Locate the cell with the specified text and output its [X, Y] center coordinate. 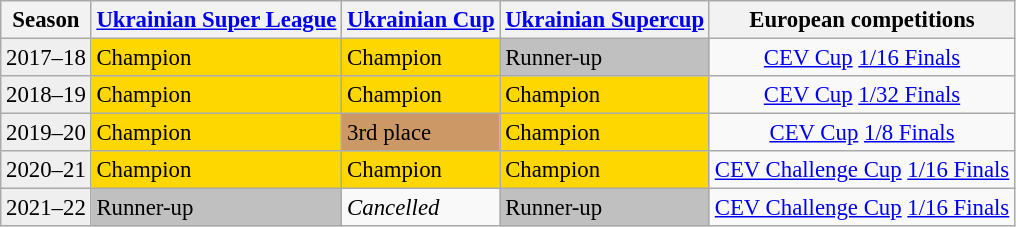
European competitions [862, 20]
Ukrainian Cup [421, 20]
3rd place [421, 133]
2021–22 [46, 208]
2020–21 [46, 170]
2018–19 [46, 95]
Season [46, 20]
Ukrainian Supercup [605, 20]
Cancelled [421, 208]
CEV Cup 1/32 Finals [862, 95]
Ukrainian Super League [216, 20]
CEV Cup 1/16 Finals [862, 58]
2017–18 [46, 58]
2019–20 [46, 133]
CEV Cup 1/8 Finals [862, 133]
